For the text-containing cell, return its midpoint in [X, Y] coordinate format. 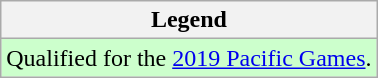
Legend [189, 20]
Qualified for the 2019 Pacific Games. [189, 58]
